Extract the (x, y) coordinate from the center of the cell holding the provided text.  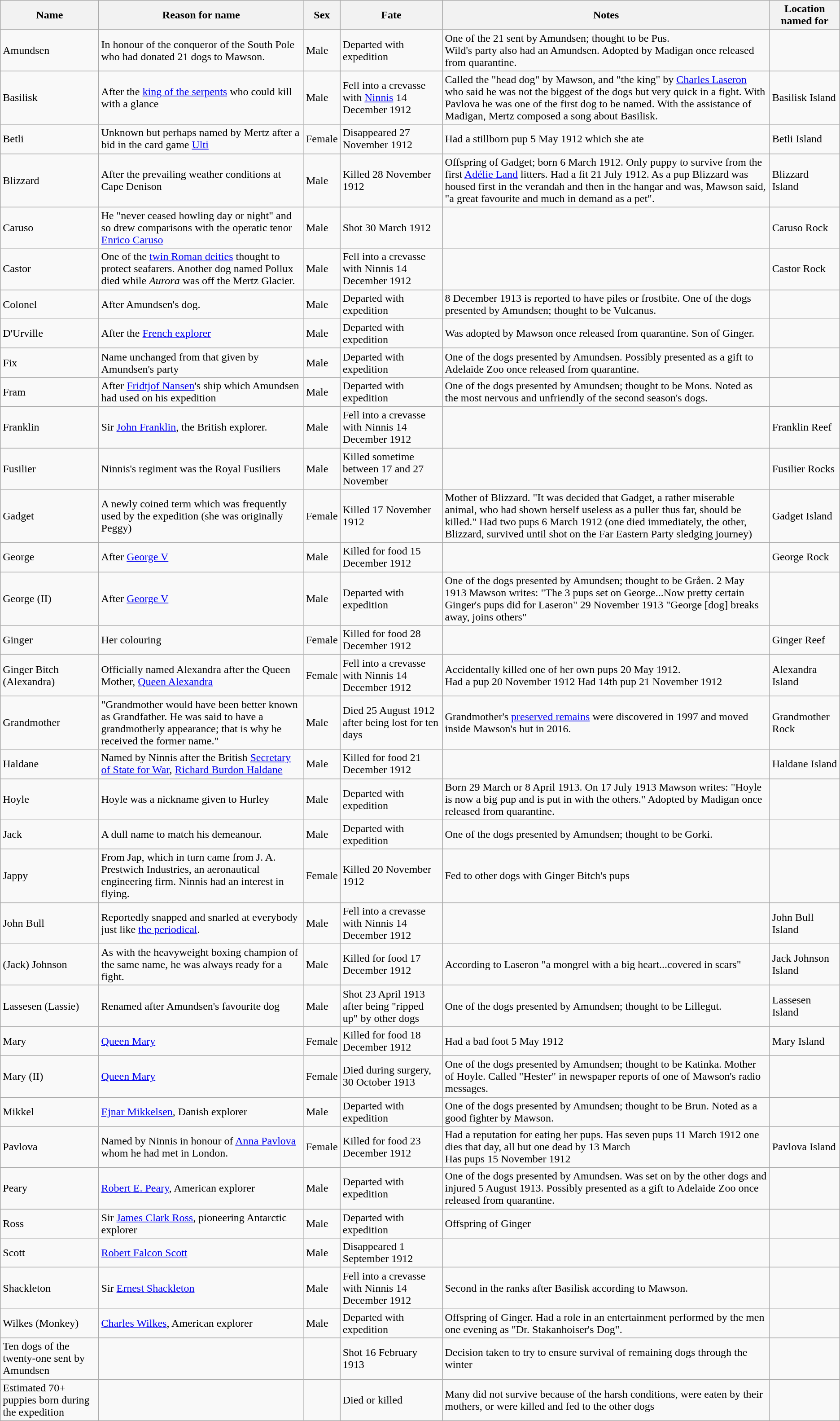
One of the twin Roman deities thought to protect seafarers. Another dog named Pollux died while Aurora was off the Mertz Glacier. (201, 269)
Killed for food 21 December 1912 (391, 764)
One of the dogs presented by Amundsen; thought to be Gorki. (606, 834)
Fram (49, 392)
Unknown but perhaps named by Mertz after a bid in the card game Ulti (201, 139)
Colonel (49, 304)
D'Urville (49, 333)
Caruso Rock (805, 228)
Lassesen (Lassie) (49, 1006)
John Bull Island (805, 923)
Was adopted by Mawson once released from quarantine. Son of Ginger. (606, 333)
Sex (322, 15)
Ejnar Mikkelsen, Danish explorer (201, 1112)
Hoyle (49, 799)
Blizzard (49, 180)
A dull name to match his demeanour. (201, 834)
Shackleton (49, 1288)
Many did not survive because of the harsh conditions, were eaten by their mothers, or were killed and fed to the other dogs (606, 1400)
Offspring of Ginger (606, 1224)
Fed to other dogs with Ginger Bitch's pups (606, 875)
Betli (49, 139)
Estimated 70+ puppies born during the expedition (49, 1400)
Ten dogs of the twenty-one sent by Amundsen (49, 1359)
Had a reputation for eating her pups. Has seven pups 11 March 1912 one dies that day, all but one dead by 13 MarchHas pups 15 November 1912 (606, 1147)
Accidentally killed one of her own pups 20 May 1912.Had a pup 20 November 1912 Had 14th pup 21 November 1912 (606, 675)
Killed 20 November 1912 (391, 875)
Mary (II) (49, 1076)
As with the heavyweight boxing champion of the same name, he was always ready for a fight. (201, 964)
Renamed after Amundsen's favourite dog (201, 1006)
George (II) (49, 599)
Hoyle was a nickname given to Hurley (201, 799)
Castor Rock (805, 269)
Shot 23 April 1913 after being "ripped up" by other dogs (391, 1006)
Robert E. Peary, American explorer (201, 1188)
Name (49, 15)
Name unchanged from that given by Amundsen's party (201, 363)
Jappy (49, 875)
Ninnis's regiment was the Royal Fusiliers (201, 469)
One of the dogs presented by Amundsen; thought to be Mons. Noted as the most nervous and unfriendly of the second season's dogs. (606, 392)
He "never ceased howling day or night" and so drew comparisons with the operatic tenor Enrico Caruso (201, 228)
Sir Ernest Shackleton (201, 1288)
Gadget Island (805, 516)
Killed 28 November 1912 (391, 180)
Caruso (49, 228)
Fusilier Rocks (805, 469)
Sir James Clark Ross, pioneering Antarctic explorer (201, 1224)
Named by Ninnis in honour of Anna Pavlova whom he had met in London. (201, 1147)
Haldane (49, 764)
Died or killed (391, 1400)
Basilisk Island (805, 98)
Reason for name (201, 15)
Died 25 August 1912 after being lost for ten days (391, 723)
8 December 1913 is reported to have piles or frostbite. One of the dogs presented by Amundsen; thought to be Vulcanus. (606, 304)
Scott (49, 1253)
Basilisk (49, 98)
Mary (49, 1041)
Charles Wilkes, American explorer (201, 1324)
Mary Island (805, 1041)
Peary (49, 1188)
Grandmother (49, 723)
Gadget (49, 516)
From Jap, which in turn came from J. A. Prestwich Industries, an aeronautical engineering firm. Ninnis had an interest in flying. (201, 875)
Castor (49, 269)
Franklin (49, 427)
Alexandra Island (805, 675)
Fate (391, 15)
Decision taken to try to ensure survival of remaining dogs through the winter (606, 1359)
According to Laseron "a mongrel with a big heart...covered in scars" (606, 964)
Amundsen (49, 50)
Ginger (49, 640)
One of the dogs presented by Amundsen. Possibly presented as a gift to Adelaide Zoo once released from quarantine. (606, 363)
Disappeared 1 September 1912 (391, 1253)
One of the 21 sent by Amundsen; thought to be Pus.Wild's party also had an Amundsen. Adopted by Madigan once released from quarantine. (606, 50)
Ross (49, 1224)
Fix (49, 363)
Pavlova (49, 1147)
Ginger Bitch (Alexandra) (49, 675)
Blizzard Island (805, 180)
Shot 30 March 1912 (391, 228)
Killed 17 November 1912 (391, 516)
Died during surgery, 30 October 1913 (391, 1076)
Fusilier (49, 469)
Grandmother Rock (805, 723)
Pavlova Island (805, 1147)
Killed sometime between 17 and 27 November (391, 469)
Robert Falcon Scott (201, 1253)
Killed for food 28 December 1912 (391, 640)
Jack Johnson Island (805, 964)
Notes (606, 15)
Killed for food 23 December 1912 (391, 1147)
Killed for food 18 December 1912 (391, 1041)
Lassesen Island (805, 1006)
Ginger Reef (805, 640)
Jack (49, 834)
Had a stillborn pup 5 May 1912 which she ate (606, 139)
Sir John Franklin, the British explorer. (201, 427)
Named by Ninnis after the British Secretary of State for War, Richard Burdon Haldane (201, 764)
After the king of the serpents who could kill with a glance (201, 98)
Her colouring (201, 640)
Killed for food 15 December 1912 (391, 558)
"Grandmother would have been better known as Grandfather. He was said to have a grandmotherly appearance; that is why he received the former name." (201, 723)
Second in the ranks after Basilisk according to Mawson. (606, 1288)
After the prevailing weather conditions at Cape Denison (201, 180)
In honour of the conqueror of the South Pole who had donated 21 dogs to Mawson. (201, 50)
Killed for food 17 December 1912 (391, 964)
One of the dogs presented by Amundsen; thought to be Brun. Noted as a good fighter by Mawson. (606, 1112)
After the French explorer (201, 333)
George (49, 558)
Reportedly snapped and snarled at everybody just like the periodical. (201, 923)
After Fridtjof Nansen's ship which Amundsen had used on his expedition (201, 392)
Betli Island (805, 139)
John Bull (49, 923)
Location named for (805, 15)
Haldane Island (805, 764)
Grandmother's preserved remains were discovered in 1997 and moved inside Mawson's hut in 2016. (606, 723)
(Jack) Johnson (49, 964)
One of the dogs presented by Amundsen; thought to be Lillegut. (606, 1006)
Offspring of Ginger. Had a role in an entertainment performed by the men one evening as "Dr. Stakanhoiser's Dog". (606, 1324)
Officially named Alexandra after the Queen Mother, Queen Alexandra (201, 675)
After Amundsen's dog. (201, 304)
Mikkel (49, 1112)
Wilkes (Monkey) (49, 1324)
Disappeared 27 November 1912 (391, 139)
Had a bad foot 5 May 1912 (606, 1041)
Shot 16 February 1913 (391, 1359)
A newly coined term which was frequently used by the expedition (she was originally Peggy) (201, 516)
George Rock (805, 558)
Franklin Reef (805, 427)
